Return the (x, y) coordinate for the center point of the cell that contains the specified text.  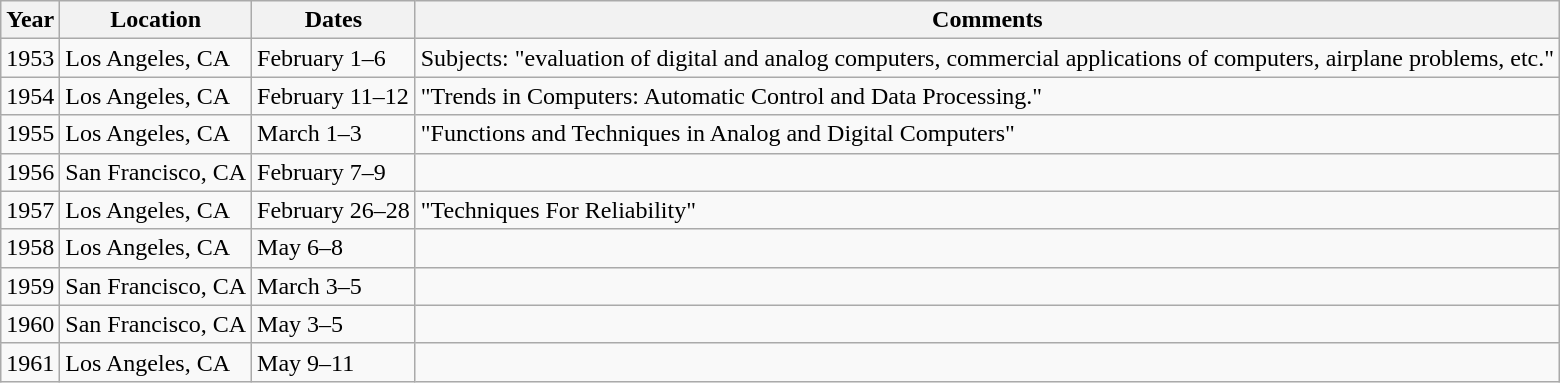
1953 (30, 58)
Location (156, 20)
Subjects: "evaluation of digital and analog computers, commercial applications of computers, airplane problems, etc." (987, 58)
May 9–11 (334, 362)
"Trends in Computers: Automatic Control and Data Processing." (987, 96)
"Techniques For Reliability" (987, 210)
"Functions and Techniques in Analog and Digital Computers" (987, 134)
February 26–28 (334, 210)
1956 (30, 172)
Year (30, 20)
February 1–6 (334, 58)
1959 (30, 286)
1958 (30, 248)
1957 (30, 210)
May 3–5 (334, 324)
March 1–3 (334, 134)
Comments (987, 20)
March 3–5 (334, 286)
1961 (30, 362)
February 7–9 (334, 172)
1955 (30, 134)
May 6–8 (334, 248)
February 11–12 (334, 96)
1954 (30, 96)
Dates (334, 20)
1960 (30, 324)
